For the text-containing cell, return its midpoint in (x, y) coordinate format. 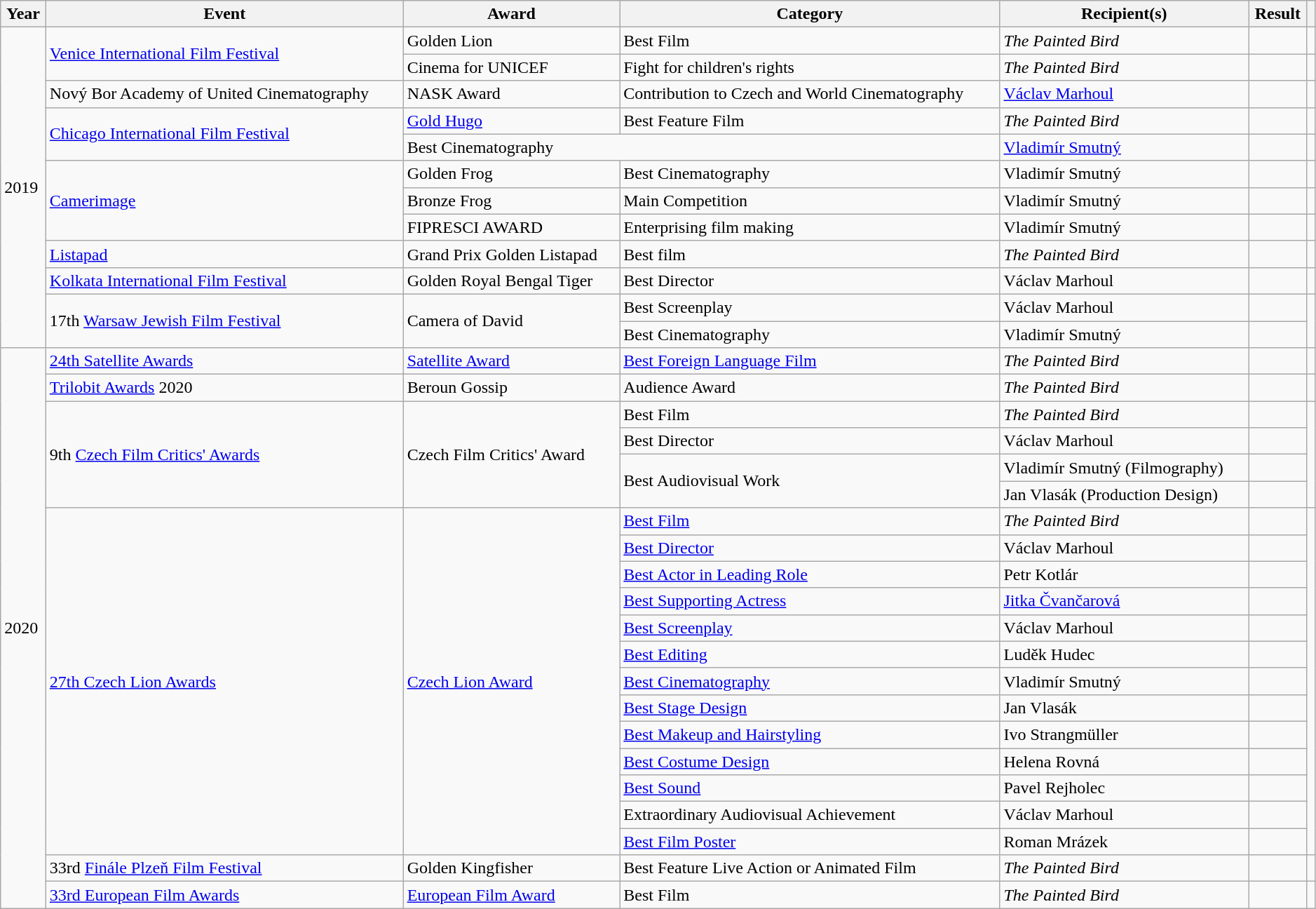
Event (224, 14)
Best Foreign Language Film (810, 361)
33rd European Film Awards (224, 895)
Award (512, 14)
Listapad (224, 254)
Fight for children's rights (810, 67)
Best Supporting Actress (810, 601)
Golden Royal Bengal Tiger (512, 281)
Venice International Film Festival (224, 54)
Petr Kotlár (1125, 574)
Luděk Hudec (1125, 654)
Recipient(s) (1125, 14)
17th Warsaw Jewish Film Festival (224, 321)
Grand Prix Golden Listapad (512, 254)
Year (24, 14)
Best Editing (810, 654)
Jan Vlasák (Production Design) (1125, 494)
Golden Lion (512, 41)
Best Actor in Leading Role (810, 574)
Cinema for UNICEF (512, 67)
Helena Rovná (1125, 761)
Best Film Poster (810, 842)
Best Feature Film (810, 121)
2020 (24, 628)
2019 (24, 188)
Satellite Award (512, 361)
Best Sound (810, 788)
Best film (810, 254)
Best Audiovisual Work (810, 481)
Czech Film Critics' Award (512, 454)
24th Satellite Awards (224, 361)
Result (1278, 14)
Chicago International Film Festival (224, 134)
Camera of David (512, 321)
Best Feature Live Action or Animated Film (810, 868)
Ivo Strangmüller (1125, 734)
Beroun Gossip (512, 388)
Extraordinary Audiovisual Achievement (810, 815)
Trilobit Awards 2020 (224, 388)
Vladimír Smutný (Filmography) (1125, 468)
Roman Mrázek (1125, 842)
9th Czech Film Critics' Awards (224, 454)
FIPRESCI AWARD (512, 227)
Pavel Rejholec (1125, 788)
NASK Award (512, 94)
Best Costume Design (810, 761)
Enterprising film making (810, 227)
Nový Bor Academy of United Cinematography (224, 94)
Golden Frog (512, 174)
Kolkata International Film Festival (224, 281)
Audience Award (810, 388)
33rd Finále Plzeň Film Festival (224, 868)
Jan Vlasák (1125, 708)
Main Competition (810, 201)
Contribution to Czech and World Cinematography (810, 94)
Best Stage Design (810, 708)
27th Czech Lion Awards (224, 682)
Camerimage (224, 201)
Czech Lion Award (512, 682)
Category (810, 14)
Jitka Čvančarová (1125, 601)
Bronze Frog (512, 201)
European Film Award (512, 895)
Best Makeup and Hairstyling (810, 734)
Golden Kingfisher (512, 868)
Gold Hugo (512, 121)
